Pinpoint the cell where the given text exists, returning its [X, Y] midpoint coordinate. 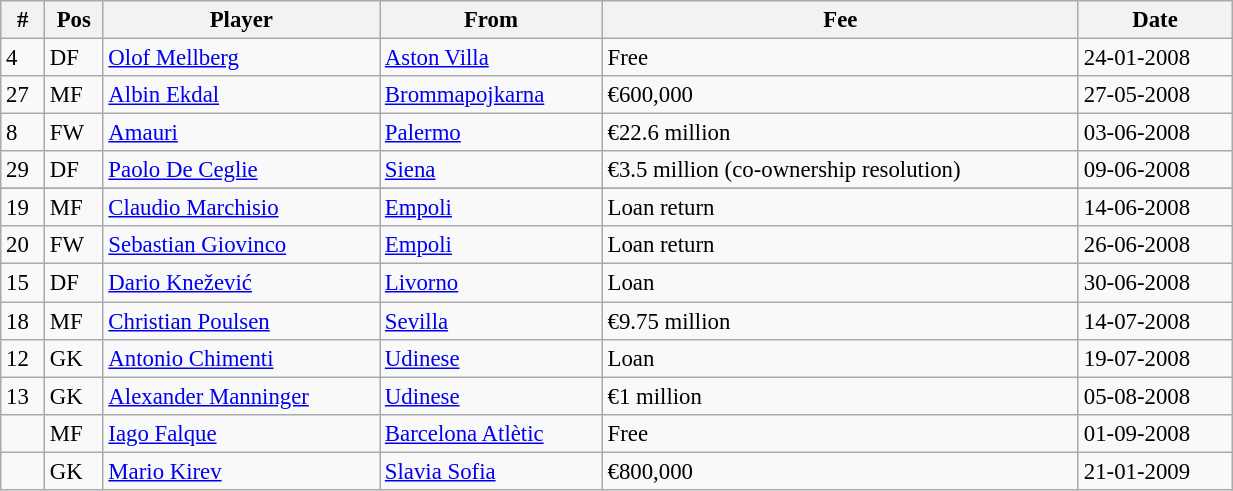
€600,000 [840, 95]
# [23, 20]
12 [23, 358]
€9.75 million [840, 321]
20 [23, 245]
03-06-2008 [1154, 133]
18 [23, 321]
14-07-2008 [1154, 321]
09-06-2008 [1154, 170]
Alexander Manninger [241, 396]
30-06-2008 [1154, 283]
Pos [74, 20]
13 [23, 396]
Claudio Marchisio [241, 208]
Livorno [492, 283]
8 [23, 133]
05-08-2008 [1154, 396]
Olof Mellberg [241, 58]
From [492, 20]
Sevilla [492, 321]
Albin Ekdal [241, 95]
€3.5 million (co-ownership resolution) [840, 170]
Siena [492, 170]
19-07-2008 [1154, 358]
26-06-2008 [1154, 245]
Dario Knežević [241, 283]
Iago Falque [241, 433]
24-01-2008 [1154, 58]
€22.6 million [840, 133]
Aston Villa [492, 58]
Brommapojkarna [492, 95]
27-05-2008 [1154, 95]
Sebastian Giovinco [241, 245]
4 [23, 58]
14-06-2008 [1154, 208]
Mario Kirev [241, 471]
Date [1154, 20]
€1 million [840, 396]
Amauri [241, 133]
Barcelona Atlètic [492, 433]
Christian Poulsen [241, 321]
Antonio Chimenti [241, 358]
Paolo De Ceglie [241, 170]
27 [23, 95]
Player [241, 20]
01-09-2008 [1154, 433]
29 [23, 170]
21-01-2009 [1154, 471]
Fee [840, 20]
Slavia Sofia [492, 471]
€800,000 [840, 471]
Palermo [492, 133]
19 [23, 208]
15 [23, 283]
